Find where the given text appears and provide that cell's center as [x, y] coordinate. 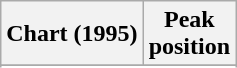
Chart (1995) [72, 34]
Peakposition [189, 34]
